Pinpoint the cell where the given text exists, returning its [x, y] midpoint coordinate. 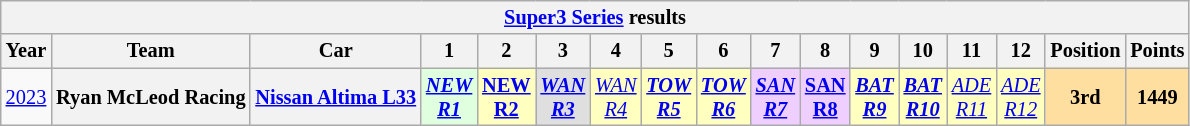
SANR7 [776, 97]
2 [506, 51]
Ryan McLeod Racing [150, 97]
NEWR2 [506, 97]
3 [564, 51]
NEWR1 [449, 97]
Car [336, 51]
12 [1020, 51]
WANR4 [616, 97]
Year [26, 51]
8 [825, 51]
WANR3 [564, 97]
1449 [1157, 97]
TOWR6 [724, 97]
11 [972, 51]
9 [874, 51]
ADER11 [972, 97]
10 [923, 51]
5 [668, 51]
7 [776, 51]
3rd [1085, 97]
4 [616, 51]
6 [724, 51]
Points [1157, 51]
2023 [26, 97]
1 [449, 51]
BATR10 [923, 97]
ADER12 [1020, 97]
Position [1085, 51]
Team [150, 51]
Super3 Series results [596, 17]
Nissan Altima L33 [336, 97]
TOWR5 [668, 97]
SANR8 [825, 97]
BATR9 [874, 97]
